Identify which cell holds the provided text, then report its [x, y] central coordinate. 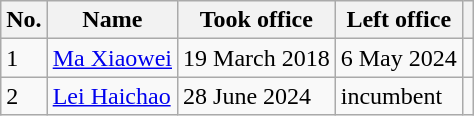
28 June 2024 [257, 96]
Lei Haichao [112, 96]
19 March 2018 [257, 58]
6 May 2024 [398, 58]
Ma Xiaowei [112, 58]
Name [112, 20]
Left office [398, 20]
incumbent [398, 96]
2 [24, 96]
1 [24, 58]
Took office [257, 20]
No. [24, 20]
